Return [x, y] of the center of cell containing provided text 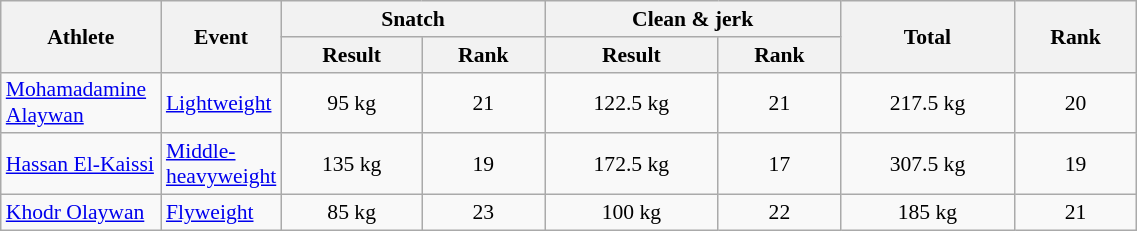
185 kg [928, 213]
Snatch [412, 19]
172.5 kg [632, 164]
95 kg [352, 102]
307.5 kg [928, 164]
122.5 kg [632, 102]
Middle-heavyweight [221, 164]
Clean & jerk [693, 19]
17 [780, 164]
85 kg [352, 213]
135 kg [352, 164]
Athlete [81, 36]
Mohamadamine Alaywan [81, 102]
23 [484, 213]
Hassan El-Kaissi [81, 164]
Event [221, 36]
Khodr Olaywan [81, 213]
217.5 kg [928, 102]
20 [1076, 102]
Flyweight [221, 213]
Lightweight [221, 102]
Total [928, 36]
100 kg [632, 213]
22 [780, 213]
